Provide the [x, y] coordinate of the cell's center where the given text is located.  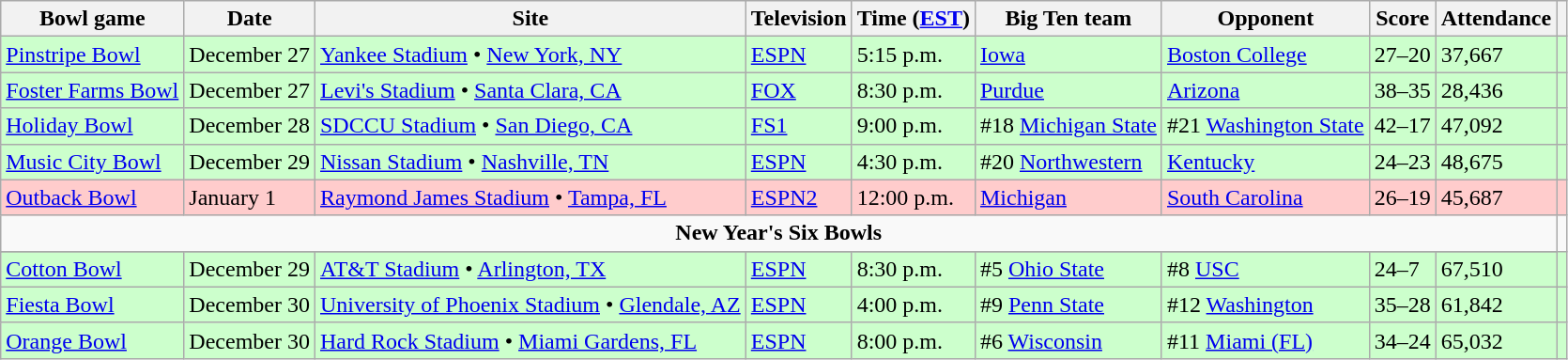
45,687 [1496, 197]
Arizona [1266, 90]
Nissan Stadium • Nashville, TN [530, 162]
24–7 [1403, 269]
9:00 p.m. [913, 126]
48,675 [1496, 162]
47,092 [1496, 126]
Hard Rock Stadium • Miami Gardens, FL [530, 340]
65,032 [1496, 340]
12:00 p.m. [913, 197]
Iowa [1068, 55]
#6 Wisconsin [1068, 340]
26–19 [1403, 197]
January 1 [250, 197]
Time (EST) [913, 19]
Opponent [1266, 19]
#5 Ohio State [1068, 269]
Purdue [1068, 90]
5:15 p.m. [913, 55]
34–24 [1403, 340]
Outback Bowl [92, 197]
#18 Michigan State [1068, 126]
Score [1403, 19]
AT&T Stadium • Arlington, TX [530, 269]
Pinstripe Bowl [92, 55]
Big Ten team [1068, 19]
37,667 [1496, 55]
Attendance [1496, 19]
#9 Penn State [1068, 305]
Yankee Stadium • New York, NY [530, 55]
Fiesta Bowl [92, 305]
27–20 [1403, 55]
#11 Miami (FL) [1266, 340]
New Year's Six Bowls [779, 233]
61,842 [1496, 305]
Date [250, 19]
Music City Bowl [92, 162]
Michigan [1068, 197]
#20 Northwestern [1068, 162]
35–28 [1403, 305]
#12 Washington [1266, 305]
SDCCU Stadium • San Diego, CA [530, 126]
#8 USC [1266, 269]
Bowl game [92, 19]
Orange Bowl [92, 340]
4:00 p.m. [913, 305]
Boston College [1266, 55]
Foster Farms Bowl [92, 90]
FOX [798, 90]
Kentucky [1266, 162]
University of Phoenix Stadium • Glendale, AZ [530, 305]
Television [798, 19]
8:00 p.m. [913, 340]
#21 Washington State [1266, 126]
Site [530, 19]
Holiday Bowl [92, 126]
Levi's Stadium • Santa Clara, CA [530, 90]
FS1 [798, 126]
South Carolina [1266, 197]
42–17 [1403, 126]
24–23 [1403, 162]
Raymond James Stadium • Tampa, FL [530, 197]
28,436 [1496, 90]
67,510 [1496, 269]
ESPN2 [798, 197]
4:30 p.m. [913, 162]
Cotton Bowl [92, 269]
38–35 [1403, 90]
December 28 [250, 126]
